Search for the cell housing the specified text and yield its (X, Y) center coordinate. 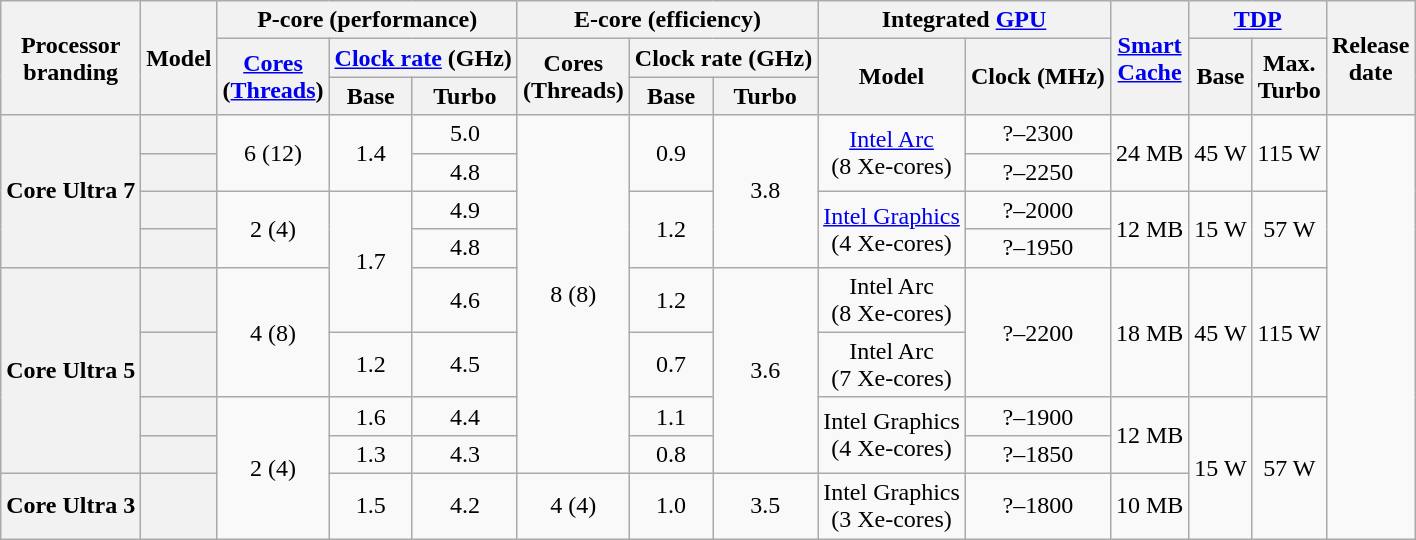
Intel Arc(7 Xe-cores) (892, 364)
Intel Graphics(3 Xe-cores) (892, 506)
?–2200 (1038, 332)
4.9 (464, 210)
4 (4) (573, 506)
1.7 (370, 262)
18 MB (1149, 332)
5.0 (464, 134)
0.9 (670, 153)
P-core (performance) (367, 20)
1.1 (670, 416)
1.4 (370, 153)
TDP (1258, 20)
SmartCache (1149, 58)
?–1900 (1038, 416)
?–1850 (1038, 454)
4.3 (464, 454)
24 MB (1149, 153)
?–2300 (1038, 134)
3.8 (766, 191)
Processorbranding (71, 58)
?–1800 (1038, 506)
1.3 (370, 454)
1.5 (370, 506)
4.2 (464, 506)
3.5 (766, 506)
3.6 (766, 370)
1.6 (370, 416)
1.0 (670, 506)
E-core (efficiency) (667, 20)
Core Ultra 7 (71, 191)
Core Ultra 5 (71, 370)
4 (8) (273, 332)
?–2000 (1038, 210)
0.7 (670, 364)
8 (8) (573, 294)
4.5 (464, 364)
6 (12) (273, 153)
Core Ultra 3 (71, 506)
Releasedate (1370, 58)
10 MB (1149, 506)
?–1950 (1038, 248)
Max.Turbo (1289, 77)
Clock (MHz) (1038, 77)
Integrated GPU (964, 20)
4.6 (464, 300)
0.8 (670, 454)
4.4 (464, 416)
?–2250 (1038, 172)
